Return [x, y] of the center of cell containing provided text 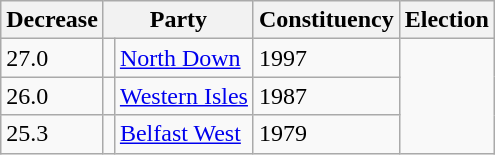
Belfast West [184, 134]
26.0 [52, 96]
27.0 [52, 58]
Decrease [52, 20]
25.3 [52, 134]
Party [178, 20]
1997 [326, 58]
1987 [326, 96]
Western Isles [184, 96]
North Down [184, 58]
Election [446, 20]
Constituency [326, 20]
1979 [326, 134]
